Scan for the cell matching the given text and deliver its (X, Y) coordinate at center. 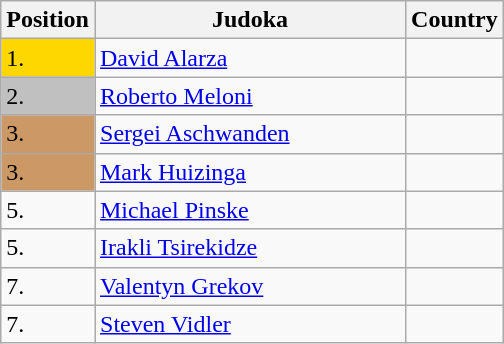
Roberto Meloni (250, 96)
Steven Vidler (250, 324)
Irakli Tsirekidze (250, 248)
Sergei Aschwanden (250, 134)
Position (48, 20)
Judoka (250, 20)
Mark Huizinga (250, 172)
1. (48, 58)
Country (455, 20)
David Alarza (250, 58)
Valentyn Grekov (250, 286)
2. (48, 96)
Michael Pinske (250, 210)
